Search for the cell housing the specified text and yield its (X, Y) center coordinate. 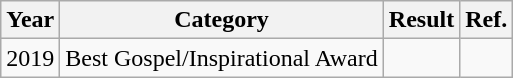
Category (222, 20)
Year (30, 20)
2019 (30, 58)
Best Gospel/Inspirational Award (222, 58)
Result (421, 20)
Ref. (486, 20)
